Output the [X, Y] coordinate of the center of the cell containing the given text.  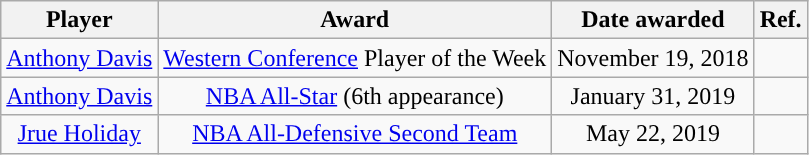
Ref. [780, 20]
Date awarded [653, 20]
January 31, 2019 [653, 96]
Award [355, 20]
NBA All-Star (6th appearance) [355, 96]
Player [80, 20]
November 19, 2018 [653, 58]
May 22, 2019 [653, 134]
Western Conference Player of the Week [355, 58]
Jrue Holiday [80, 134]
NBA All-Defensive Second Team [355, 134]
